Pinpoint the cell where the given text exists, returning its [x, y] midpoint coordinate. 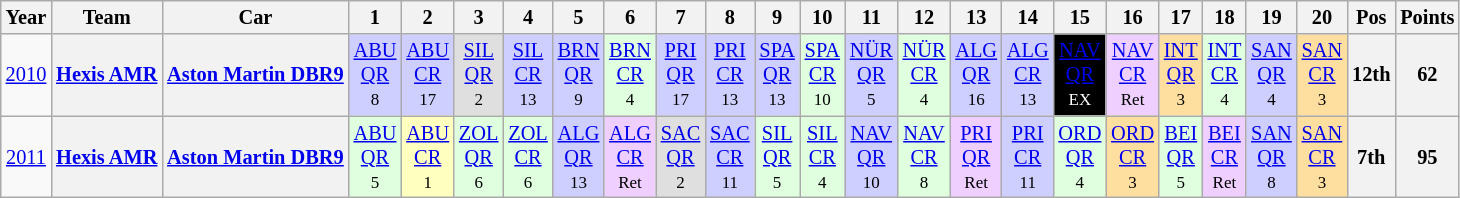
19 [1271, 17]
18 [1225, 17]
BEIQR5 [1181, 157]
ALGCR13 [1028, 75]
PRIQR17 [680, 75]
PRIQRRet [976, 157]
BEICRRet [1225, 157]
Team [106, 17]
5 [579, 17]
2 [428, 17]
Points [1427, 17]
ALGQR16 [976, 75]
NAVQR10 [872, 157]
ZOLQR6 [478, 157]
SILQR2 [478, 75]
9 [776, 17]
INTCR4 [1225, 75]
95 [1427, 157]
BRNCR4 [630, 75]
Pos [1371, 17]
Year [26, 17]
NAVQREX [1080, 75]
SACQR2 [680, 157]
NAVCR8 [924, 157]
NÜRCR4 [924, 75]
PRICR13 [730, 75]
20 [1322, 17]
2011 [26, 157]
4 [528, 17]
12 [924, 17]
SACCR11 [730, 157]
15 [1080, 17]
Car [255, 17]
13 [976, 17]
SPAQR13 [776, 75]
SILQR5 [776, 157]
7th [1371, 157]
SILCR4 [822, 157]
8 [730, 17]
ABUCR17 [428, 75]
11 [872, 17]
ABUQR5 [376, 157]
SANQR4 [1271, 75]
ABUCR1 [428, 157]
INTQR3 [1181, 75]
3 [478, 17]
62 [1427, 75]
7 [680, 17]
12th [1371, 75]
SILCR13 [528, 75]
SPACR10 [822, 75]
2010 [26, 75]
14 [1028, 17]
17 [1181, 17]
SANQR8 [1271, 157]
ABUQR8 [376, 75]
16 [1132, 17]
ALGQR13 [579, 157]
1 [376, 17]
ZOLCR6 [528, 157]
NÜRQR5 [872, 75]
BRNQR9 [579, 75]
ORDCR3 [1132, 157]
ORDQR4 [1080, 157]
NAVCRRet [1132, 75]
6 [630, 17]
ALGCRRet [630, 157]
10 [822, 17]
PRICR11 [1028, 157]
